Search for the cell housing the specified text and yield its (x, y) center coordinate. 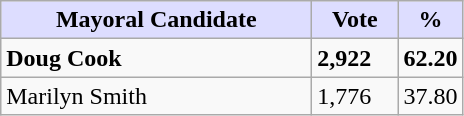
Doug Cook (156, 58)
Mayoral Candidate (156, 20)
62.20 (430, 58)
1,776 (355, 96)
Marilyn Smith (156, 96)
% (430, 20)
2,922 (355, 58)
37.80 (430, 96)
Vote (355, 20)
